Capture the cell that displays the provided text and extract its [X, Y] central coordinate. 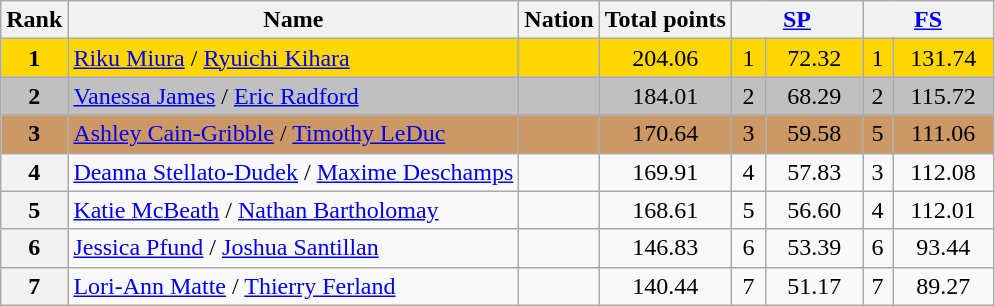
72.32 [814, 58]
140.44 [665, 286]
Lori-Ann Matte / Thierry Ferland [294, 286]
Nation [559, 20]
146.83 [665, 248]
111.06 [944, 134]
168.61 [665, 210]
169.91 [665, 172]
115.72 [944, 96]
Name [294, 20]
53.39 [814, 248]
FS [928, 20]
204.06 [665, 58]
59.58 [814, 134]
Ashley Cain-Gribble / Timothy LeDuc [294, 134]
184.01 [665, 96]
Total points [665, 20]
51.17 [814, 286]
56.60 [814, 210]
131.74 [944, 58]
112.08 [944, 172]
68.29 [814, 96]
Deanna Stellato-Dudek / Maxime Deschamps [294, 172]
Katie McBeath / Nathan Bartholomay [294, 210]
Rank [34, 20]
Vanessa James / Eric Radford [294, 96]
93.44 [944, 248]
Riku Miura / Ryuichi Kihara [294, 58]
112.01 [944, 210]
170.64 [665, 134]
Jessica Pfund / Joshua Santillan [294, 248]
SP [796, 20]
89.27 [944, 286]
57.83 [814, 172]
